Capture the cell that displays the provided text and extract its (x, y) central coordinate. 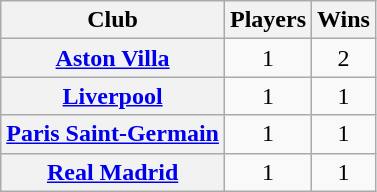
Wins (344, 20)
Real Madrid (113, 172)
Liverpool (113, 96)
Paris Saint-Germain (113, 134)
2 (344, 58)
Club (113, 20)
Players (268, 20)
Aston Villa (113, 58)
